For the text-containing cell, return its midpoint in [x, y] coordinate format. 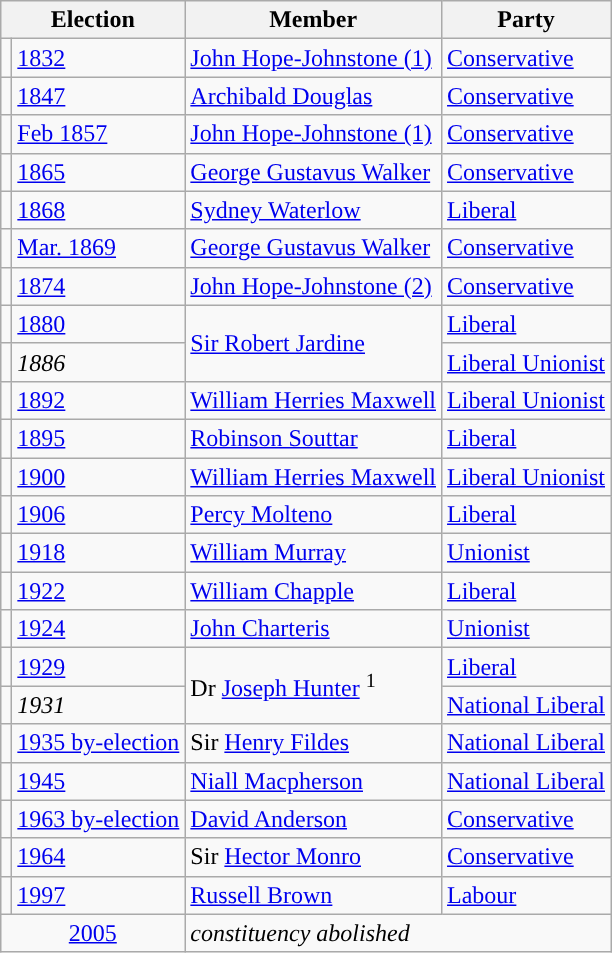
1945 [98, 781]
Percy Molteno [314, 515]
Election [93, 20]
Robinson Souttar [314, 438]
Party [526, 20]
Niall Macpherson [314, 781]
John Hope-Johnstone (2) [314, 286]
John Charteris [314, 629]
Sir Robert Jardine [314, 343]
1832 [98, 58]
William Murray [314, 553]
1906 [98, 515]
Russell Brown [314, 895]
1847 [98, 96]
1918 [98, 553]
Sir Henry Fildes [314, 743]
1886 [98, 362]
1929 [98, 667]
Archibald Douglas [314, 96]
William Chapple [314, 591]
1874 [98, 286]
Member [314, 20]
Labour [526, 895]
Sir Hector Monro [314, 857]
1924 [98, 629]
constituency abolished [398, 933]
1868 [98, 210]
1935 by-election [98, 743]
1931 [98, 705]
1865 [98, 172]
1900 [98, 477]
David Anderson [314, 819]
1964 [98, 857]
1892 [98, 400]
Dr Joseph Hunter 1 [314, 686]
Mar. 1869 [98, 248]
2005 [93, 933]
Feb 1857 [98, 134]
1895 [98, 438]
1963 by-election [98, 819]
1922 [98, 591]
1997 [98, 895]
Sydney Waterlow [314, 210]
1880 [98, 324]
